Detect which cell encompasses the target text, then output its (X, Y) center coordinate. 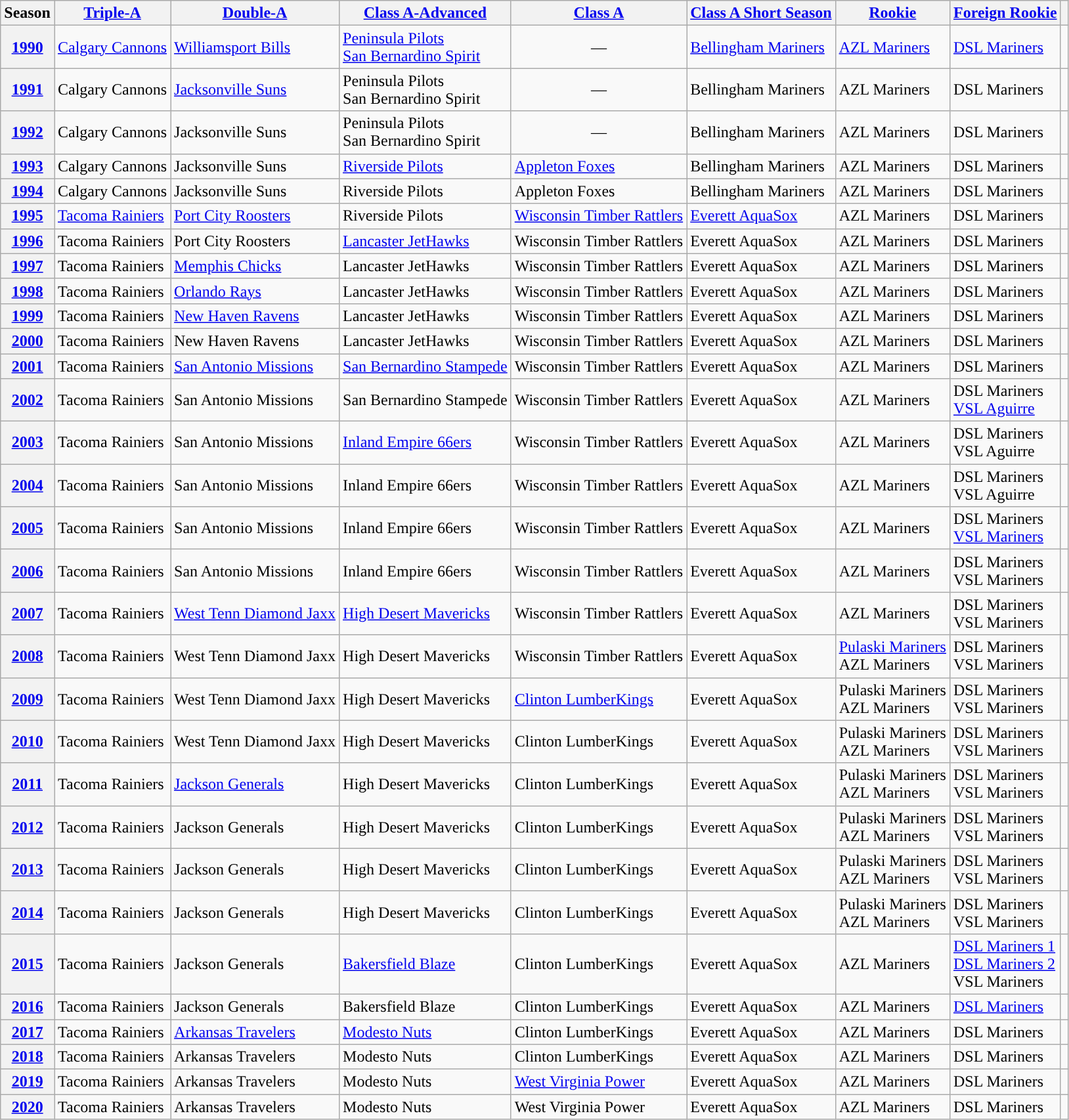
DSL Mariners 1DSL Mariners 2VSL Mariners (1005, 964)
Class A (599, 13)
Foreign Rookie (1005, 13)
Orlando Rays (255, 291)
2010 (28, 742)
2003 (28, 442)
2018 (28, 1057)
1997 (28, 266)
Williamsport Bills (255, 47)
2011 (28, 784)
1992 (28, 133)
Rookie (892, 13)
1995 (28, 216)
2007 (28, 613)
1998 (28, 291)
2014 (28, 913)
2016 (28, 1006)
2012 (28, 827)
2008 (28, 657)
2001 (28, 366)
2019 (28, 1082)
1999 (28, 316)
2015 (28, 964)
2002 (28, 400)
2009 (28, 699)
2004 (28, 486)
1991 (28, 89)
1990 (28, 47)
Triple-A (112, 13)
2013 (28, 869)
Season (28, 13)
Class A Short Season (761, 13)
2005 (28, 528)
2017 (28, 1031)
1993 (28, 166)
1994 (28, 191)
2006 (28, 571)
Double-A (255, 13)
2000 (28, 341)
Class A-Advanced (425, 13)
1996 (28, 241)
Memphis Chicks (255, 266)
2020 (28, 1107)
